Capture the cell that displays the provided text and extract its (x, y) central coordinate. 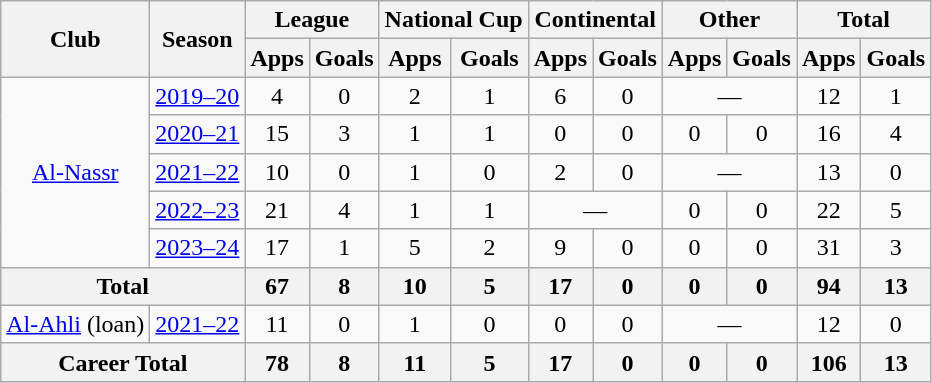
2020–21 (198, 134)
106 (828, 362)
Club (76, 39)
Al-Ahli (loan) (76, 324)
78 (277, 362)
2022–23 (198, 210)
9 (560, 248)
Al-Nassr (76, 172)
15 (277, 134)
21 (277, 210)
67 (277, 286)
League (312, 20)
Season (198, 39)
31 (828, 248)
Career Total (123, 362)
Other (729, 20)
22 (828, 210)
National Cup (454, 20)
Continental (595, 20)
94 (828, 286)
2023–24 (198, 248)
2019–20 (198, 96)
16 (828, 134)
6 (560, 96)
